Identify which cell holds the provided text, then report its (x, y) central coordinate. 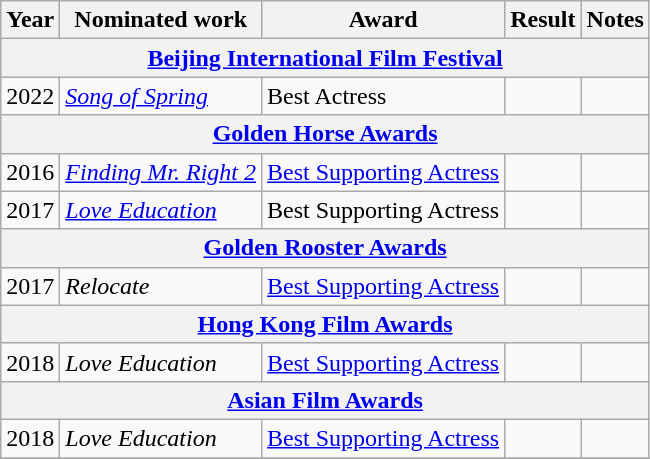
Relocate (161, 286)
Award (384, 20)
Year (30, 20)
Song of Spring (161, 96)
2022 (30, 96)
Golden Rooster Awards (326, 248)
2016 (30, 172)
Golden Horse Awards (326, 134)
Asian Film Awards (326, 400)
Beijing International Film Festival (326, 58)
Hong Kong Film Awards (326, 324)
Result (543, 20)
Finding Mr. Right 2 (161, 172)
Best Actress (384, 96)
Notes (615, 20)
Nominated work (161, 20)
